Provide the [x, y] coordinate of the cell's center where the given text is located.  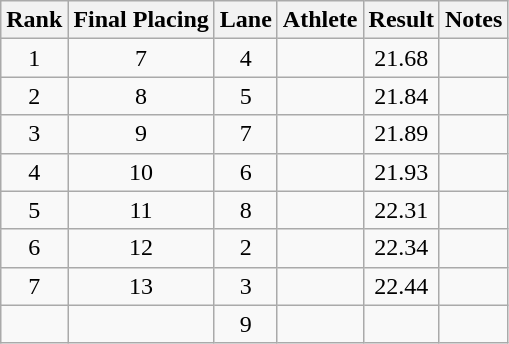
1 [34, 58]
12 [141, 248]
21.89 [401, 134]
22.34 [401, 248]
21.93 [401, 172]
21.84 [401, 96]
Result [401, 20]
Rank [34, 20]
21.68 [401, 58]
11 [141, 210]
Lane [246, 20]
10 [141, 172]
Final Placing [141, 20]
22.44 [401, 286]
Athlete [320, 20]
22.31 [401, 210]
13 [141, 286]
Notes [473, 20]
